Detect which cell encompasses the target text, then output its (X, Y) center coordinate. 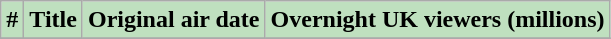
Original air date (174, 20)
Overnight UK viewers (millions) (438, 20)
Title (54, 20)
# (12, 20)
